Scan for the cell matching the given text and deliver its [x, y] coordinate at center. 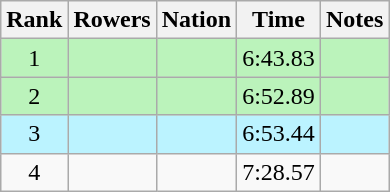
Notes [354, 20]
Nation [196, 20]
6:43.83 [279, 58]
7:28.57 [279, 172]
6:53.44 [279, 134]
Time [279, 20]
4 [34, 172]
6:52.89 [279, 96]
2 [34, 96]
Rank [34, 20]
3 [34, 134]
Rowers [112, 20]
1 [34, 58]
